Return the (X, Y) coordinate for the center point of the cell that contains the specified text.  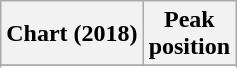
Chart (2018) (72, 34)
Peakposition (189, 34)
